Provide the (x, y) coordinate of the cell's center where the given text is located.  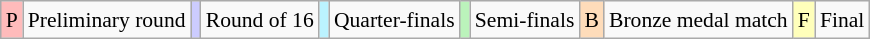
Preliminary round (107, 20)
Round of 16 (260, 20)
B (592, 20)
P (12, 20)
Final (842, 20)
Semi-finals (525, 20)
Bronze medal match (698, 20)
F (804, 20)
Quarter-finals (394, 20)
